From the cell containing the given text, extract its center point as (X, Y) coordinate. 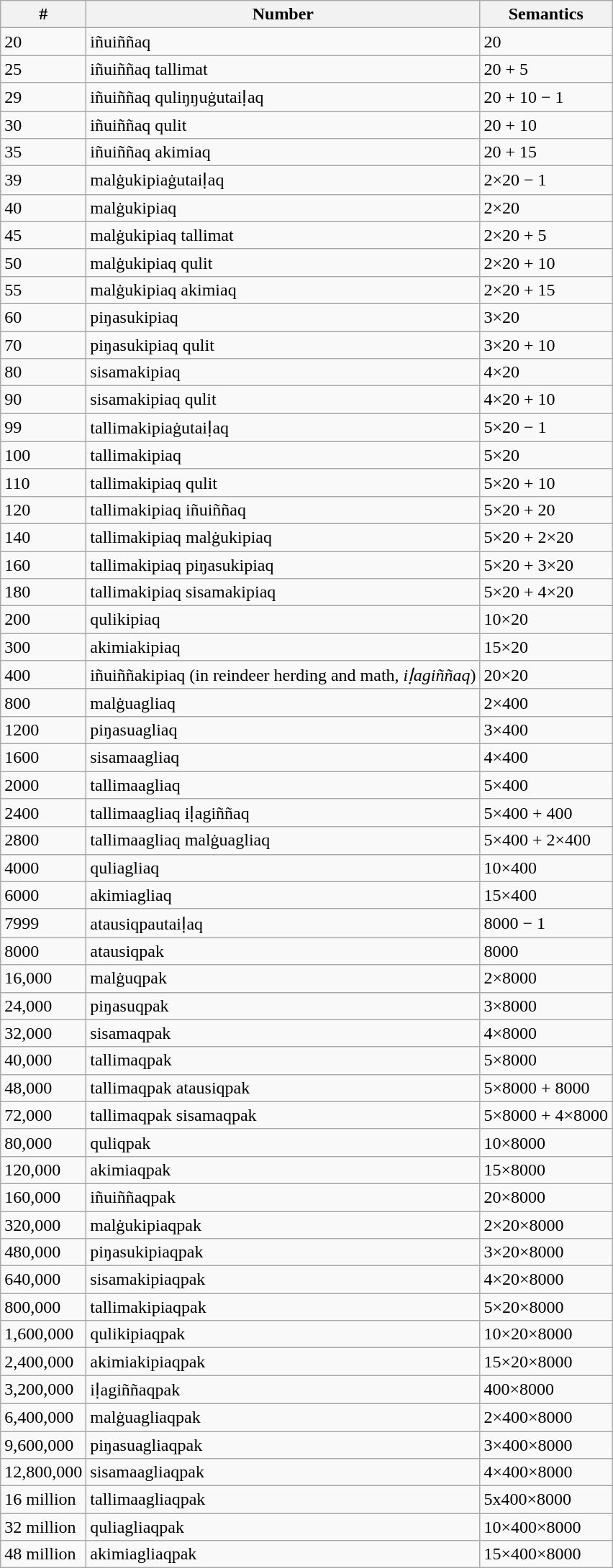
akimiagliaqpak (283, 1554)
iñuiññakipiaq (in reindeer herding and math, iḷagiññaq) (283, 675)
25 (43, 69)
tallimaqpak (283, 1060)
malġuqpak (283, 978)
15×20 (546, 647)
100 (43, 455)
tallimakipiaq malġukipiaq (283, 537)
sisamaagliaq (283, 757)
800 (43, 702)
5×20 + 10 (546, 482)
sisamakipiaq (283, 372)
iñuiññaq qulit (283, 124)
tallimakipiaq sisamakipiaq (283, 592)
640,000 (43, 1280)
4×20×8000 (546, 1280)
20×8000 (546, 1197)
5×8000 + 4×8000 (546, 1115)
4×8000 (546, 1033)
malġukipiaq tallimat (283, 235)
1600 (43, 757)
2×20 + 15 (546, 290)
4000 (43, 868)
2,400,000 (43, 1362)
5×400 + 400 (546, 813)
9,600,000 (43, 1444)
malġuagliaqpak (283, 1417)
10×400 (546, 868)
tallimakipiaq piŋasukipiaq (283, 564)
5×20 + 4×20 (546, 592)
2000 (43, 784)
99 (43, 428)
akimiakipiaqpak (283, 1362)
32 million (43, 1527)
2×20×8000 (546, 1224)
piŋasukipiaqpak (283, 1252)
45 (43, 235)
2×20 + 5 (546, 235)
40 (43, 208)
15×8000 (546, 1170)
7999 (43, 923)
160 (43, 564)
8000 − 1 (546, 923)
malġukipiaqpak (283, 1224)
akimiagliaq (283, 895)
120,000 (43, 1170)
malġuagliaq (283, 702)
2×8000 (546, 978)
300 (43, 647)
48 million (43, 1554)
malġukipiaq qulit (283, 262)
akimiakipiaq (283, 647)
tallimaqpak sisamaqpak (283, 1115)
sisamaqpak (283, 1033)
35 (43, 152)
4×400 (546, 757)
tallimakipiaq iñuiññaq (283, 510)
tallimaagliaq iḷagiññaq (283, 813)
Number (283, 14)
piŋasuqpak (283, 1006)
29 (43, 97)
3,200,000 (43, 1390)
sisamakipiaq qulit (283, 400)
# (43, 14)
180 (43, 592)
50 (43, 262)
5×20×8000 (546, 1307)
60 (43, 317)
320,000 (43, 1224)
80,000 (43, 1142)
12,800,000 (43, 1472)
qulikipiaq (283, 620)
16 million (43, 1500)
10×400×8000 (546, 1527)
80 (43, 372)
20 + 5 (546, 69)
atausiqpautaiḷaq (283, 923)
90 (43, 400)
tallimakipiaġutaiḷaq (283, 428)
iñuiññaq quliŋŋuġutaiḷaq (283, 97)
200 (43, 620)
15×400 (546, 895)
tallimakipiaq qulit (283, 482)
3×400×8000 (546, 1444)
4×400×8000 (546, 1472)
20 + 15 (546, 152)
Semantics (546, 14)
400×8000 (546, 1390)
32,000 (43, 1033)
400 (43, 675)
qulikipiaqpak (283, 1334)
piŋasuagliaq (283, 730)
atausiqpak (283, 951)
piŋasukipiaq qulit (283, 344)
iḷagiññaqpak (283, 1390)
3×8000 (546, 1006)
quliagliaqpak (283, 1527)
160,000 (43, 1197)
sisamaagliaqpak (283, 1472)
2×20 + 10 (546, 262)
4×20 + 10 (546, 400)
6,400,000 (43, 1417)
5×8000 + 8000 (546, 1088)
quliqpak (283, 1142)
tallimakipiaq (283, 455)
800,000 (43, 1307)
sisamakipiaqpak (283, 1280)
2×400 (546, 702)
5×20 − 1 (546, 428)
5×8000 (546, 1060)
110 (43, 482)
120 (43, 510)
5×20 + 20 (546, 510)
tallimaagliaq (283, 784)
5×20 (546, 455)
2800 (43, 840)
5×20 + 3×20 (546, 564)
2×20 − 1 (546, 180)
akimiaqpak (283, 1170)
40,000 (43, 1060)
5×400 (546, 784)
2×400×8000 (546, 1417)
2400 (43, 813)
5x400×8000 (546, 1500)
tallimaagliaq malġuagliaq (283, 840)
10×8000 (546, 1142)
iñuiññaq akimiaq (283, 152)
3×20 + 10 (546, 344)
iñuiññaqpak (283, 1197)
tallimaqpak atausiqpak (283, 1088)
3×20×8000 (546, 1252)
16,000 (43, 978)
1,600,000 (43, 1334)
1200 (43, 730)
piŋasukipiaq (283, 317)
480,000 (43, 1252)
48,000 (43, 1088)
15×20×8000 (546, 1362)
30 (43, 124)
quliagliaq (283, 868)
tallimaagliaqpak (283, 1500)
6000 (43, 895)
malġukipiaġutaiḷaq (283, 180)
140 (43, 537)
5×20 + 2×20 (546, 537)
39 (43, 180)
15×400×8000 (546, 1554)
2×20 (546, 208)
piŋasuagliaqpak (283, 1444)
20 + 10 (546, 124)
10×20×8000 (546, 1334)
malġukipiaq (283, 208)
5×400 + 2×400 (546, 840)
3×400 (546, 730)
10×20 (546, 620)
20 + 10 − 1 (546, 97)
iñuiññaq tallimat (283, 69)
72,000 (43, 1115)
4×20 (546, 372)
55 (43, 290)
20×20 (546, 675)
tallimakipiaqpak (283, 1307)
24,000 (43, 1006)
malġukipiaq akimiaq (283, 290)
70 (43, 344)
iñuiññaq (283, 42)
3×20 (546, 317)
